Identify which cell holds the provided text, then report its [x, y] central coordinate. 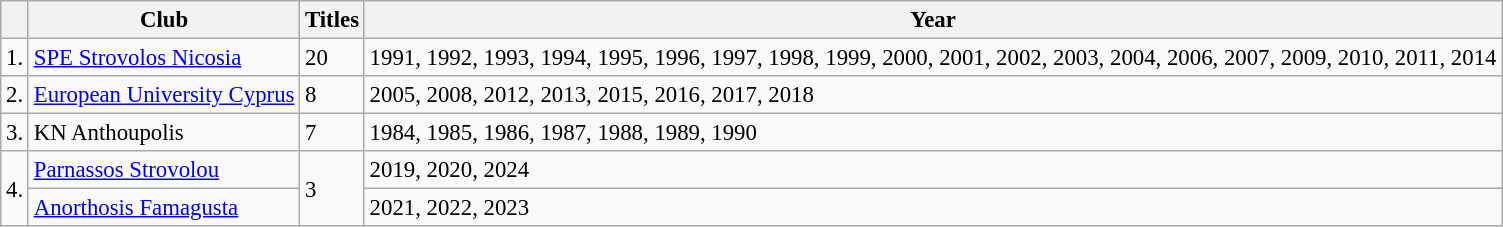
8 [332, 95]
1991, 1992, 1993, 1994, 1995, 1996, 1997, 1998, 1999, 2000, 2001, 2002, 2003, 2004, 2006, 2007, 2009, 2010, 2011, 2014 [932, 58]
SPE Strovolos Nicosia [164, 58]
Club [164, 20]
7 [332, 133]
2005, 2008, 2012, 2013, 2015, 2016, 2017, 2018 [932, 95]
Anorthosis Famagusta [164, 208]
3. [15, 133]
Parnassos Strovolou [164, 170]
1984, 1985, 1986, 1987, 1988, 1989, 1990 [932, 133]
2021, 2022, 2023 [932, 208]
KN Anthoupolis [164, 133]
4. [15, 188]
European University Cyprus [164, 95]
2. [15, 95]
2019, 2020, 2024 [932, 170]
1. [15, 58]
Year [932, 20]
20 [332, 58]
Titles [332, 20]
3 [332, 188]
